Identify which cell holds the provided text, then report its [X, Y] central coordinate. 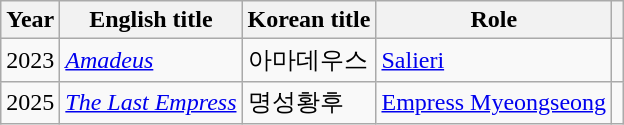
아마데우스 [309, 60]
2023 [30, 60]
Empress Myeongseong [494, 102]
Role [494, 20]
Amadeus [151, 60]
Salieri [494, 60]
2025 [30, 102]
English title [151, 20]
The Last Empress [151, 102]
Korean title [309, 20]
Year [30, 20]
명성황후 [309, 102]
